Detect which cell encompasses the target text, then output its (X, Y) center coordinate. 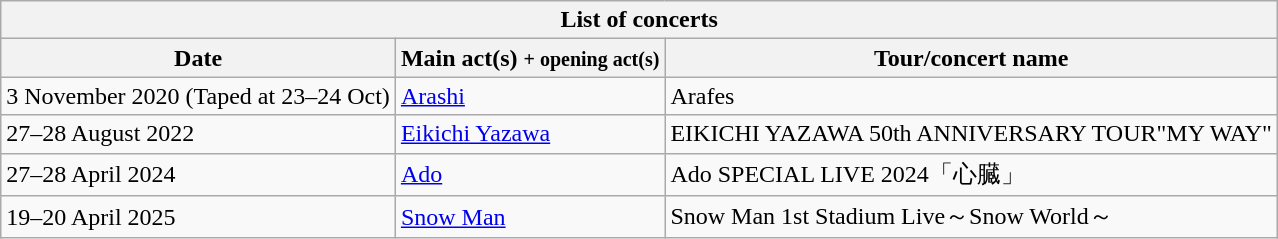
3 November 2020 (Taped at 23–24 Oct) (198, 96)
Eikichi Yazawa (530, 134)
27–28 April 2024 (198, 174)
Main act(s) + opening act(s) (530, 58)
19–20 April 2025 (198, 218)
Snow Man (530, 218)
27–28 August 2022 (198, 134)
Arafes (972, 96)
Arashi (530, 96)
List of concerts (640, 20)
Ado SPECIAL LIVE 2024「心臓」 (972, 174)
EIKICHI YAZAWA 50th ANNIVERSARY TOUR"MY WAY" (972, 134)
Ado (530, 174)
Date (198, 58)
Snow Man 1st Stadium Live～Snow World～ (972, 218)
Tour/concert name (972, 58)
